Return the [x, y] coordinate for the center point of the cell that contains the specified text.  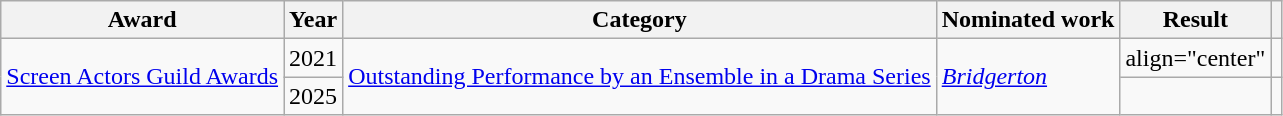
2025 [314, 96]
Bridgerton [1028, 77]
Nominated work [1028, 20]
Result [1196, 20]
Outstanding Performance by an Ensemble in a Drama Series [640, 77]
Screen Actors Guild Awards [142, 77]
Award [142, 20]
2021 [314, 58]
align="center" [1196, 58]
Category [640, 20]
Year [314, 20]
